Locate the cell with the specified text and output its [x, y] center coordinate. 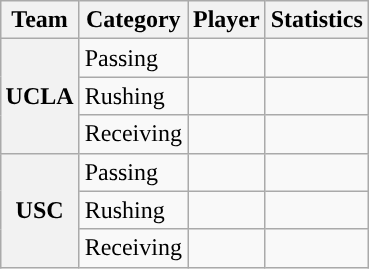
UCLA [40, 96]
Statistics [316, 20]
Category [133, 20]
Player [227, 20]
Team [40, 20]
USC [40, 210]
